Locate the cell with the specified text and output its [X, Y] center coordinate. 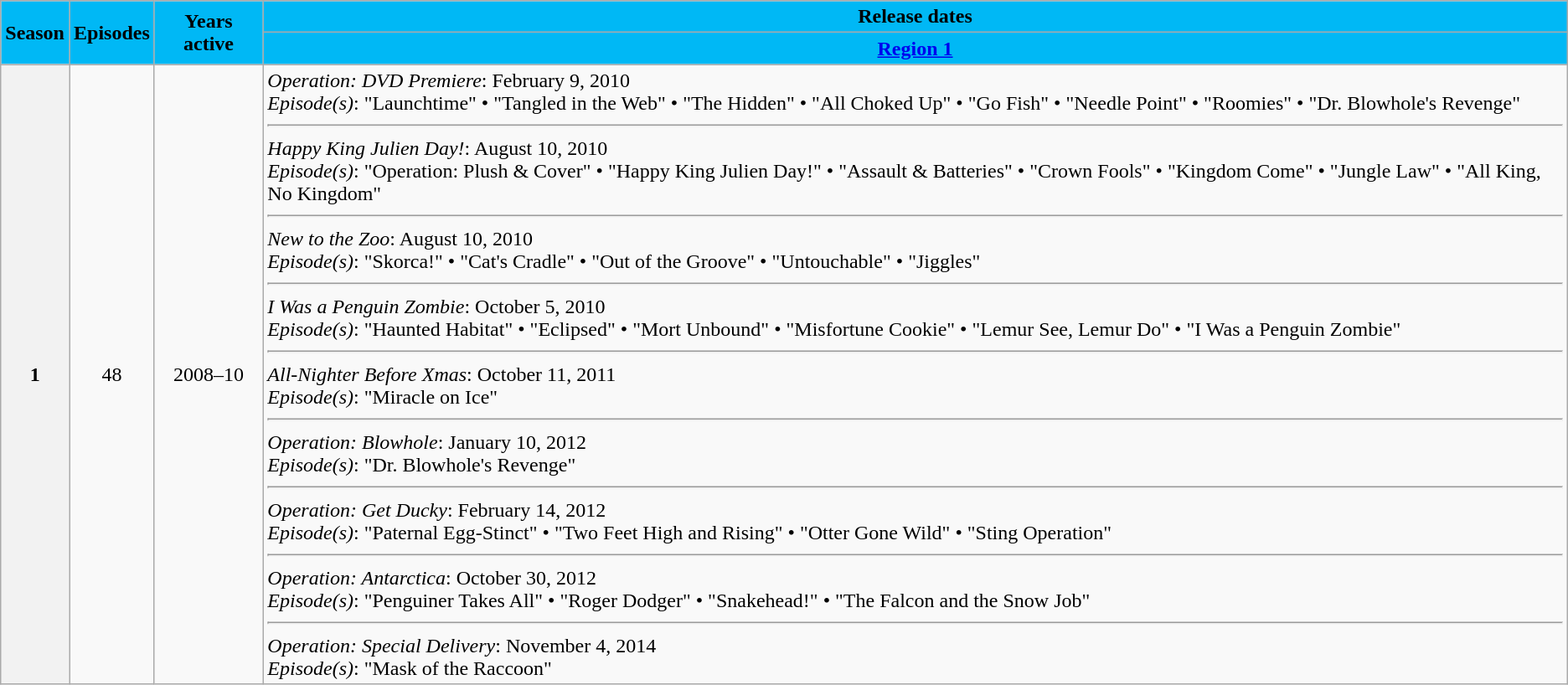
Season [35, 33]
2008–10 [209, 374]
Region 1 [915, 49]
1 [35, 374]
Episodes [111, 33]
Years active [209, 33]
Release dates [915, 17]
48 [111, 374]
